Find where the given text appears and provide that cell's center as [X, Y] coordinate. 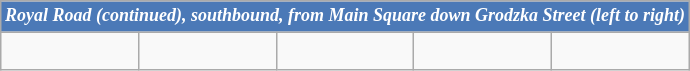
Royal Road (continued), southbound, from Main Square down Grodzka Street (left to right) [346, 16]
